Scan for the cell matching the given text and deliver its (x, y) coordinate at center. 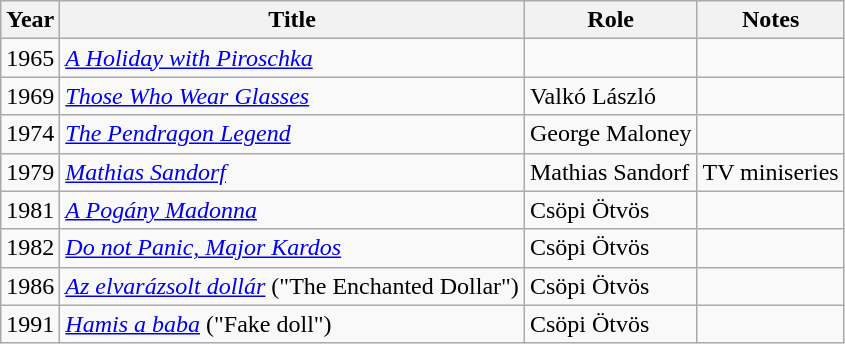
1986 (30, 286)
1982 (30, 248)
Title (292, 20)
Notes (770, 20)
1965 (30, 58)
A Pogány Madonna (292, 210)
Az elvarázsolt dollár ("The Enchanted Dollar") (292, 286)
The Pendragon Legend (292, 134)
Hamis a baba ("Fake doll") (292, 324)
Role (610, 20)
1981 (30, 210)
Those Who Wear Glasses (292, 96)
Year (30, 20)
Valkó László (610, 96)
A Holiday with Piroschka (292, 58)
1974 (30, 134)
George Maloney (610, 134)
Do not Panic, Major Kardos (292, 248)
1979 (30, 172)
TV miniseries (770, 172)
1969 (30, 96)
1991 (30, 324)
